From the cell containing the given text, extract its center point as (x, y) coordinate. 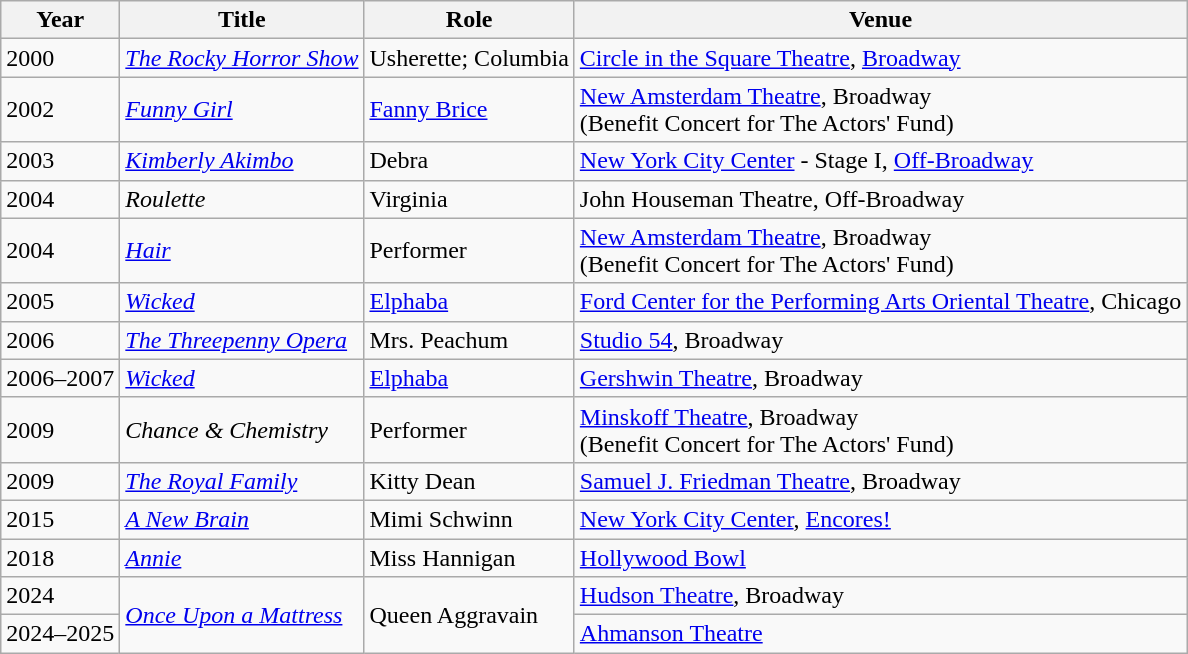
Fanny Brice (469, 110)
Studio 54, Broadway (880, 340)
The Rocky Horror Show (242, 58)
Hudson Theatre, Broadway (880, 596)
2006–2007 (60, 378)
2002 (60, 110)
Gershwin Theatre, Broadway (880, 378)
Debra (469, 161)
2000 (60, 58)
Once Upon a Mattress (242, 615)
2024–2025 (60, 634)
Ford Center for the Performing Arts Oriental Theatre, Chicago (880, 302)
Hair (242, 250)
Virginia (469, 199)
Title (242, 20)
Chance & Chemistry (242, 430)
Mrs. Peachum (469, 340)
The Royal Family (242, 481)
Kitty Dean (469, 481)
Samuel J. Friedman Theatre, Broadway (880, 481)
Kimberly Akimbo (242, 161)
The Threepenny Opera (242, 340)
2015 (60, 519)
Venue (880, 20)
Miss Hannigan (469, 557)
2006 (60, 340)
Usherette; Columbia (469, 58)
Circle in the Square Theatre, Broadway (880, 58)
2018 (60, 557)
New York City Center - Stage I, Off-Broadway (880, 161)
2005 (60, 302)
Funny Girl (242, 110)
Minskoff Theatre, Broadway(Benefit Concert for The Actors' Fund) (880, 430)
Mimi Schwinn (469, 519)
2003 (60, 161)
John Houseman Theatre, Off-Broadway (880, 199)
2024 (60, 596)
Role (469, 20)
Roulette (242, 199)
Hollywood Bowl (880, 557)
Queen Aggravain (469, 615)
A New Brain (242, 519)
Annie (242, 557)
Year (60, 20)
New York City Center, Encores! (880, 519)
Ahmanson Theatre (880, 634)
